Detect which cell encompasses the target text, then output its [x, y] center coordinate. 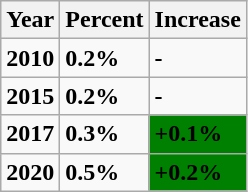
+0.2% [198, 172]
2017 [30, 134]
2015 [30, 96]
0.5% [104, 172]
+0.1% [198, 134]
Percent [104, 20]
Year [30, 20]
0.3% [104, 134]
Increase [198, 20]
2010 [30, 58]
2020 [30, 172]
